Locate the cell with the specified text and output its (X, Y) center coordinate. 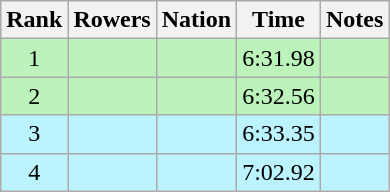
6:32.56 (279, 96)
7:02.92 (279, 172)
Rank (34, 20)
Nation (196, 20)
1 (34, 58)
Rowers (112, 20)
6:33.35 (279, 134)
3 (34, 134)
Notes (354, 20)
Time (279, 20)
4 (34, 172)
6:31.98 (279, 58)
2 (34, 96)
